For the text-containing cell, return its midpoint in (x, y) coordinate format. 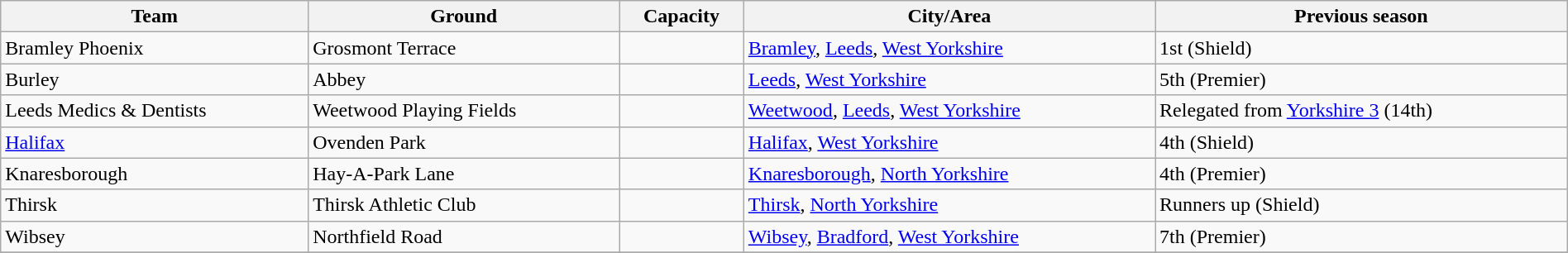
Abbey (464, 79)
Halifax, West Yorkshire (949, 142)
Relegated from Yorkshire 3 (14th) (1361, 111)
7th (Premier) (1361, 236)
Ground (464, 17)
Leeds, West Yorkshire (949, 79)
5th (Premier) (1361, 79)
Runners up (Shield) (1361, 205)
Previous season (1361, 17)
Thirsk, North Yorkshire (949, 205)
Hay-A-Park Lane (464, 174)
1st (Shield) (1361, 48)
Leeds Medics & Dentists (155, 111)
Capacity (681, 17)
Bramley, Leeds, West Yorkshire (949, 48)
Thirsk (155, 205)
4th (Shield) (1361, 142)
City/Area (949, 17)
Weetwood, Leeds, West Yorkshire (949, 111)
Thirsk Athletic Club (464, 205)
Bramley Phoenix (155, 48)
Halifax (155, 142)
Knaresborough, North Yorkshire (949, 174)
Wibsey, Bradford, West Yorkshire (949, 236)
Wibsey (155, 236)
4th (Premier) (1361, 174)
Knaresborough (155, 174)
Weetwood Playing Fields (464, 111)
Northfield Road (464, 236)
Burley (155, 79)
Team (155, 17)
Ovenden Park (464, 142)
Grosmont Terrace (464, 48)
